Find where the given text appears and provide that cell's center as [X, Y] coordinate. 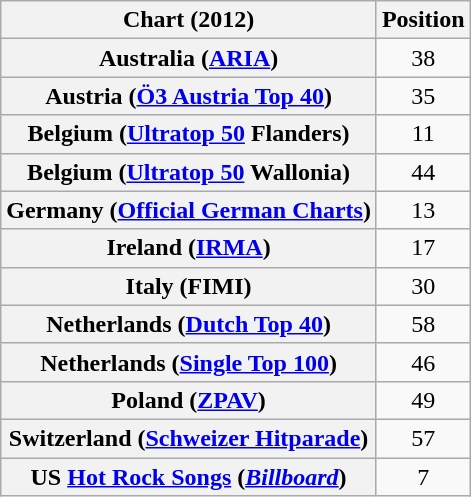
46 [423, 362]
49 [423, 400]
7 [423, 477]
Switzerland (Schweizer Hitparade) [189, 438]
44 [423, 172]
11 [423, 134]
Austria (Ö3 Austria Top 40) [189, 96]
Italy (FIMI) [189, 286]
Netherlands (Single Top 100) [189, 362]
Poland (ZPAV) [189, 400]
US Hot Rock Songs (Billboard) [189, 477]
30 [423, 286]
Germany (Official German Charts) [189, 210]
Australia (ARIA) [189, 58]
13 [423, 210]
Position [423, 20]
Belgium (Ultratop 50 Flanders) [189, 134]
Belgium (Ultratop 50 Wallonia) [189, 172]
35 [423, 96]
38 [423, 58]
Chart (2012) [189, 20]
17 [423, 248]
Ireland (IRMA) [189, 248]
Netherlands (Dutch Top 40) [189, 324]
57 [423, 438]
58 [423, 324]
